Output the [X, Y] coordinate of the center of the cell containing the given text.  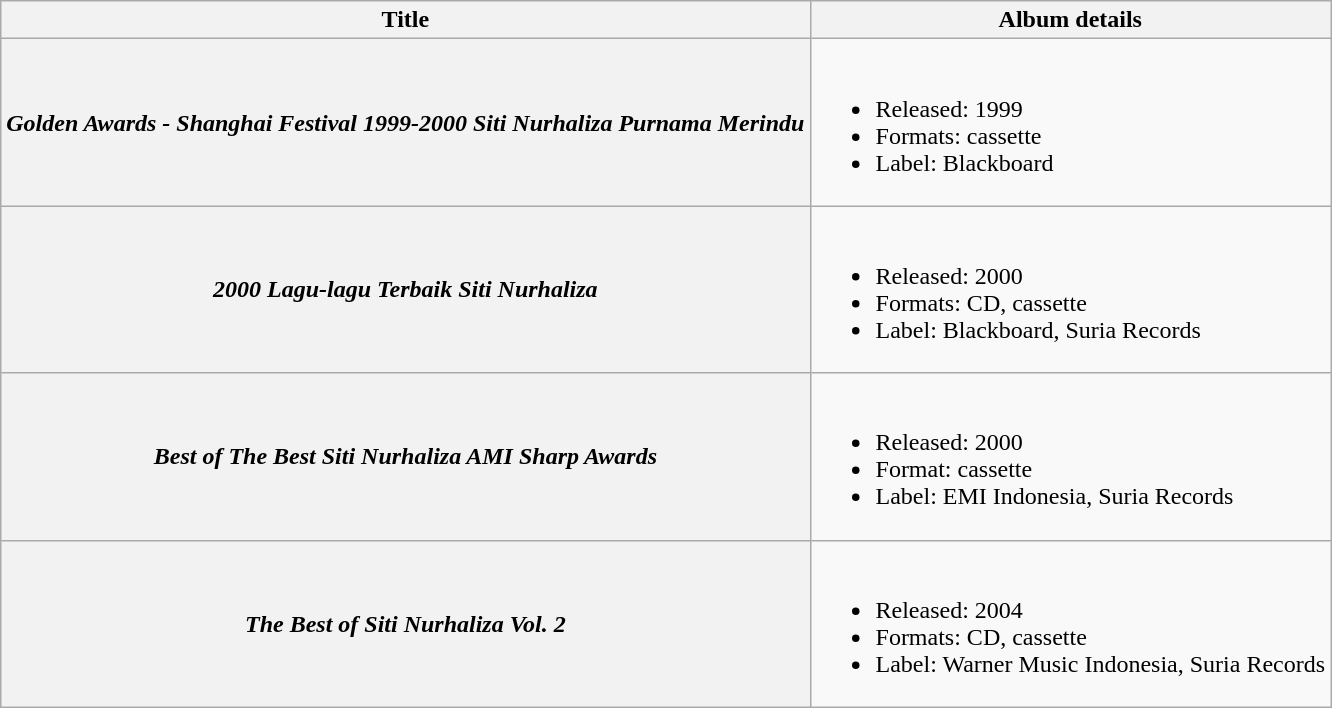
Released: 1999Formats: cassetteLabel: Blackboard [1070, 122]
Album details [1070, 20]
Released: 2000Formats: CD, cassetteLabel: Blackboard, Suria Records [1070, 290]
The Best of Siti Nurhaliza Vol. 2 [406, 624]
Released: 2000Format: cassetteLabel: EMI Indonesia, Suria Records [1070, 456]
Golden Awards - Shanghai Festival 1999-2000 Siti Nurhaliza Purnama Merindu [406, 122]
Title [406, 20]
2000 Lagu-lagu Terbaik Siti Nurhaliza [406, 290]
Released: 2004Formats: CD, cassetteLabel: Warner Music Indonesia, Suria Records [1070, 624]
Best of The Best Siti Nurhaliza AMI Sharp Awards [406, 456]
